Pinpoint the cell where the given text exists, returning its [X, Y] midpoint coordinate. 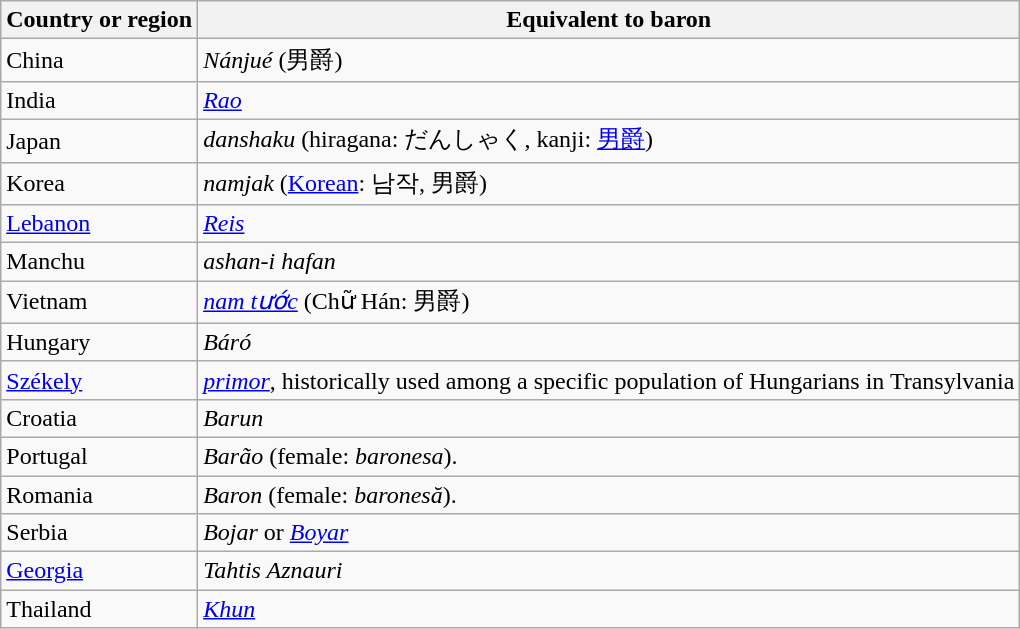
India [100, 100]
Serbia [100, 533]
Georgia [100, 571]
nam tước (Chữ Hán: 男爵) [609, 302]
Romania [100, 495]
Portugal [100, 456]
Country or region [100, 20]
Barun [609, 418]
Croatia [100, 418]
Thailand [100, 609]
Lebanon [100, 224]
primor, historically used among a specific population of Hungarians in Transylvania [609, 380]
danshaku (hiragana: だんしゃく, kanji: 男爵) [609, 140]
Tahtis Aznauri [609, 571]
Hungary [100, 342]
Barão (female: baronesa). [609, 456]
China [100, 60]
Korea [100, 184]
Nánjué (男爵) [609, 60]
Manchu [100, 262]
Báró [609, 342]
Equivalent to baron [609, 20]
Bojar or Boyar [609, 533]
Reis [609, 224]
Székely [100, 380]
namjak (Korean: 남작, 男爵) [609, 184]
Vietnam [100, 302]
Baron (female: baronesă). [609, 495]
ashan-i hafan [609, 262]
Rao [609, 100]
Japan [100, 140]
Khun [609, 609]
